From the cell containing the given text, extract its center point as (x, y) coordinate. 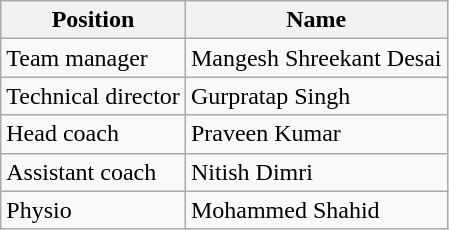
Name (316, 20)
Position (94, 20)
Gurpratap Singh (316, 96)
Assistant coach (94, 172)
Head coach (94, 134)
Physio (94, 210)
Mohammed Shahid (316, 210)
Praveen Kumar (316, 134)
Technical director (94, 96)
Team manager (94, 58)
Mangesh Shreekant Desai (316, 58)
Nitish Dimri (316, 172)
